Pinpoint the cell where the given text exists, returning its [x, y] midpoint coordinate. 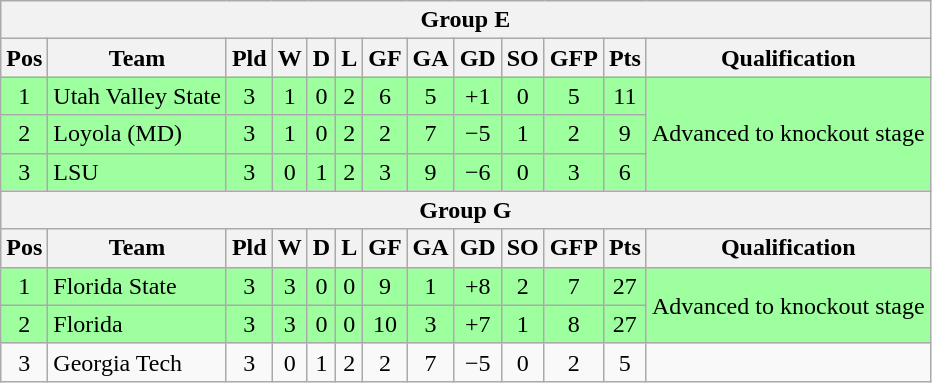
Georgia Tech [138, 362]
Group E [466, 20]
10 [385, 324]
−6 [478, 172]
+7 [478, 324]
Utah Valley State [138, 96]
Group G [466, 210]
LSU [138, 172]
8 [574, 324]
Florida State [138, 286]
Loyola (MD) [138, 134]
+8 [478, 286]
+1 [478, 96]
11 [624, 96]
Florida [138, 324]
